From the cell containing the given text, extract its center point as (x, y) coordinate. 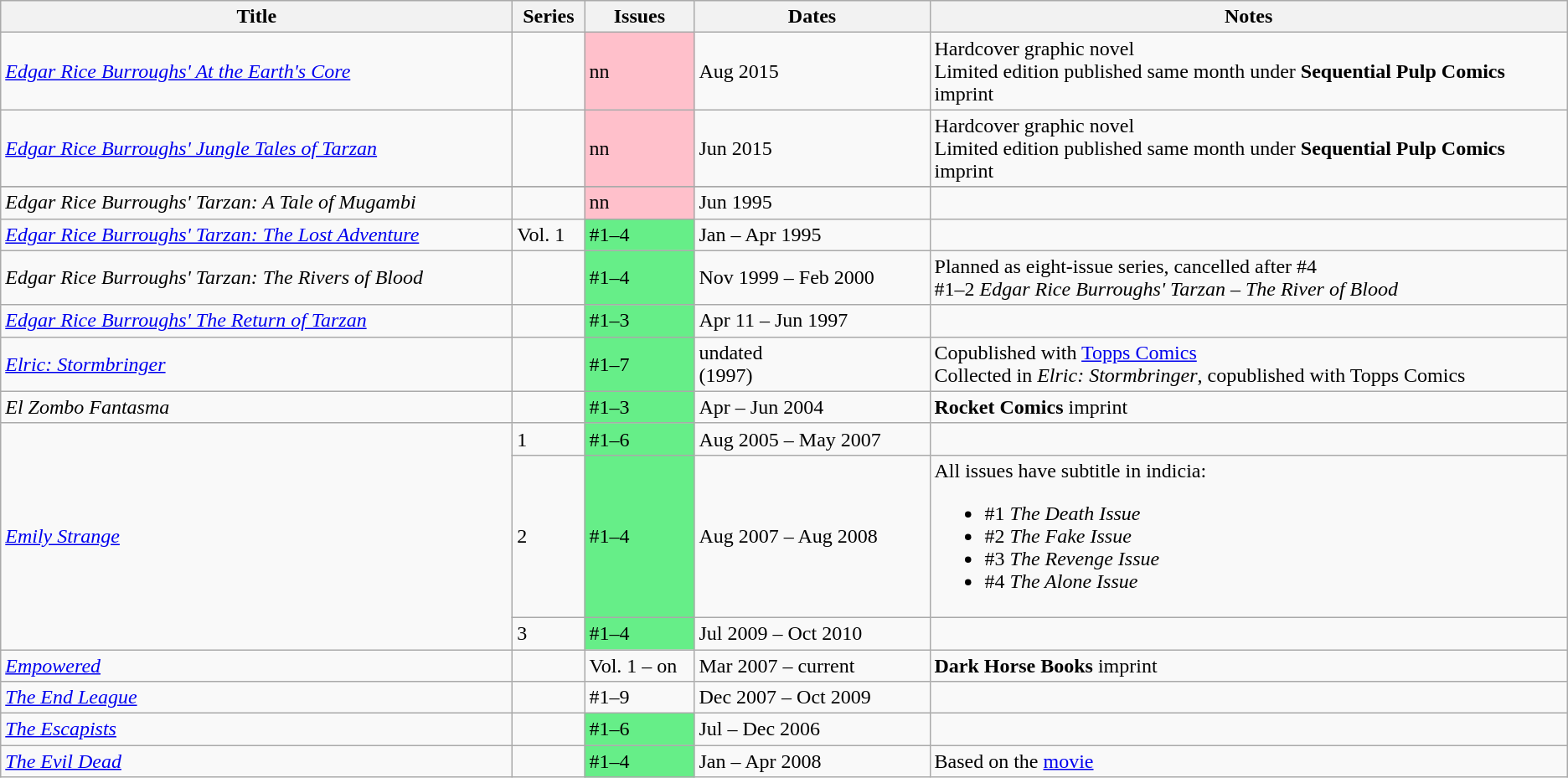
Aug 2005 – May 2007 (812, 439)
Edgar Rice Burroughs' At the Earth's Core (256, 71)
Nov 1999 – Feb 2000 (812, 278)
Jan – Apr 1995 (812, 234)
2 (549, 536)
El Zombo Fantasma (256, 407)
#1–9 (640, 698)
Aug 2007 – Aug 2008 (812, 536)
Mar 2007 – current (812, 666)
#1–7 (640, 363)
Edgar Rice Burroughs' Jungle Tales of Tarzan (256, 148)
The End League (256, 698)
Jun 2015 (812, 148)
Dates (812, 17)
undated(1997) (812, 363)
Jul 2009 – Oct 2010 (812, 633)
Jun 1995 (812, 203)
Apr 11 – Jun 1997 (812, 321)
Notes (1248, 17)
1 (549, 439)
The Evil Dead (256, 761)
Vol. 1 (549, 234)
Vol. 1 – on (640, 666)
Based on the movie (1248, 761)
3 (549, 633)
The Escapists (256, 729)
All issues have subtitle in indicia:#1 The Death Issue#2 The Fake Issue#3 The Revenge Issue#4 The Alone Issue (1248, 536)
Edgar Rice Burroughs' Tarzan: The Rivers of Blood (256, 278)
Series (549, 17)
Title (256, 17)
Elric: Stormbringer (256, 363)
Empowered (256, 666)
Aug 2015 (812, 71)
Apr – Jun 2004 (812, 407)
Dark Horse Books imprint (1248, 666)
Planned as eight-issue series, cancelled after #4#1–2 Edgar Rice Burroughs' Tarzan – The River of Blood (1248, 278)
Emily Strange (256, 536)
Jul – Dec 2006 (812, 729)
Rocket Comics imprint (1248, 407)
Copublished with Topps ComicsCollected in Elric: Stormbringer, copublished with Topps Comics (1248, 363)
Jan – Apr 2008 (812, 761)
Edgar Rice Burroughs' The Return of Tarzan (256, 321)
Dec 2007 – Oct 2009 (812, 698)
Edgar Rice Burroughs' Tarzan: The Lost Adventure (256, 234)
Issues (640, 17)
Edgar Rice Burroughs' Tarzan: A Tale of Mugambi (256, 203)
